Determine the (X, Y) coordinate at the center of the cell enclosing the given text.  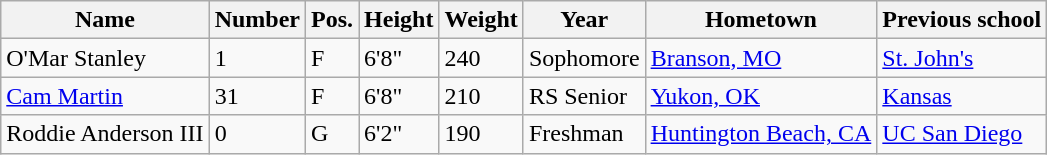
210 (481, 96)
240 (481, 58)
Name (105, 20)
Freshman (584, 134)
Number (257, 20)
Weight (481, 20)
Huntington Beach, CA (761, 134)
G (332, 134)
6'2" (399, 134)
Year (584, 20)
Height (399, 20)
Hometown (761, 20)
RS Senior (584, 96)
190 (481, 134)
1 (257, 58)
Roddie Anderson III (105, 134)
Yukon, OK (761, 96)
Previous school (962, 20)
Sophomore (584, 58)
UC San Diego (962, 134)
0 (257, 134)
O'Mar Stanley (105, 58)
Branson, MO (761, 58)
St. John's (962, 58)
Pos. (332, 20)
Cam Martin (105, 96)
31 (257, 96)
Kansas (962, 96)
